Extract the [X, Y] coordinate from the center of the cell holding the provided text.  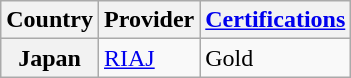
Country [50, 20]
Japan [50, 58]
RIAJ [148, 58]
Gold [276, 58]
Certifications [276, 20]
Provider [148, 20]
